Provide the (x, y) coordinate of the cell's center where the given text is located.  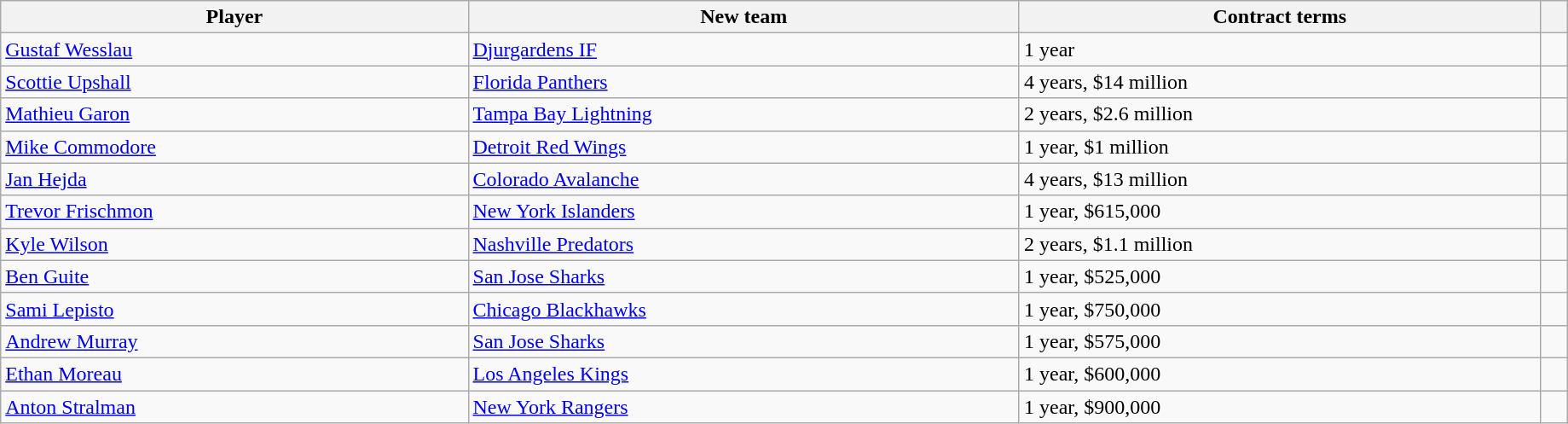
1 year, $900,000 (1279, 407)
1 year, $750,000 (1279, 309)
Jan Hejda (234, 179)
4 years, $14 million (1279, 82)
4 years, $13 million (1279, 179)
Gustaf Wesslau (234, 49)
Ben Guite (234, 276)
Djurgardens IF (743, 49)
Nashville Predators (743, 244)
Contract terms (1279, 17)
1 year (1279, 49)
Anton Stralman (234, 407)
Sami Lepisto (234, 309)
Player (234, 17)
1 year, $525,000 (1279, 276)
Los Angeles Kings (743, 374)
New team (743, 17)
Andrew Murray (234, 341)
Tampa Bay Lightning (743, 114)
Kyle Wilson (234, 244)
New York Islanders (743, 212)
Detroit Red Wings (743, 147)
Chicago Blackhawks (743, 309)
Mike Commodore (234, 147)
Ethan Moreau (234, 374)
Mathieu Garon (234, 114)
1 year, $600,000 (1279, 374)
1 year, $575,000 (1279, 341)
2 years, $2.6 million (1279, 114)
Florida Panthers (743, 82)
2 years, $1.1 million (1279, 244)
1 year, $1 million (1279, 147)
Scottie Upshall (234, 82)
1 year, $615,000 (1279, 212)
New York Rangers (743, 407)
Colorado Avalanche (743, 179)
Trevor Frischmon (234, 212)
